Scan for the cell matching the given text and deliver its (x, y) coordinate at center. 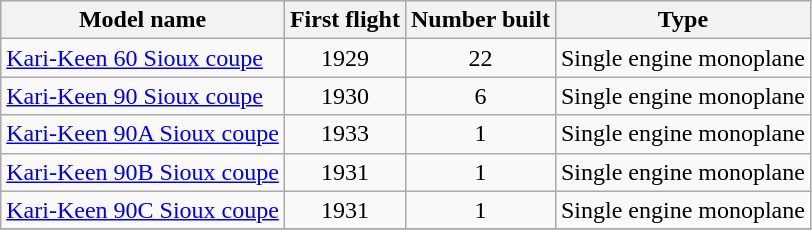
1930 (344, 96)
Kari-Keen 90C Sioux coupe (143, 210)
22 (480, 58)
Kari-Keen 60 Sioux coupe (143, 58)
Kari-Keen 90 Sioux coupe (143, 96)
Type (682, 20)
Number built (480, 20)
1929 (344, 58)
Kari-Keen 90A Sioux coupe (143, 134)
First flight (344, 20)
6 (480, 96)
Kari-Keen 90B Sioux coupe (143, 172)
1933 (344, 134)
Model name (143, 20)
